Output the (x, y) coordinate of the center of the cell containing the given text.  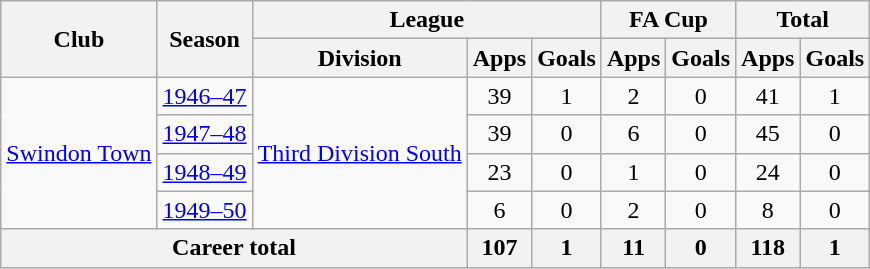
FA Cup (668, 20)
Third Division South (360, 153)
1946–47 (204, 96)
Career total (234, 248)
41 (768, 96)
23 (499, 172)
45 (768, 134)
Club (79, 39)
Season (204, 39)
1949–50 (204, 210)
Swindon Town (79, 153)
Total (803, 20)
8 (768, 210)
24 (768, 172)
107 (499, 248)
11 (633, 248)
118 (768, 248)
League (426, 20)
1947–48 (204, 134)
Division (360, 58)
1948–49 (204, 172)
